Detect which cell encompasses the target text, then output its (x, y) center coordinate. 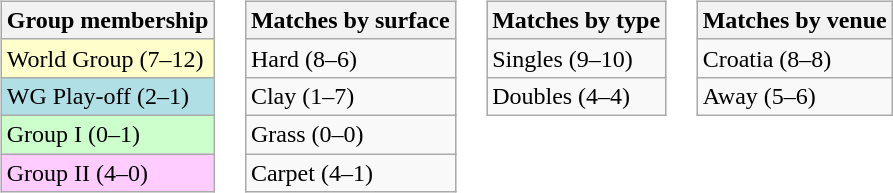
Singles (9–10) (576, 58)
Clay (1–7) (350, 96)
Group II (4–0) (108, 173)
Group membership (108, 20)
WG Play-off (2–1) (108, 96)
Matches by type (576, 20)
Away (5–6) (794, 96)
Grass (0–0) (350, 134)
Croatia (8–8) (794, 58)
Matches by surface (350, 20)
Carpet (4–1) (350, 173)
Group I (0–1) (108, 134)
World Group (7–12) (108, 58)
Doubles (4–4) (576, 96)
Matches by venue (794, 20)
Hard (8–6) (350, 58)
